Capture the cell that displays the provided text and extract its (x, y) central coordinate. 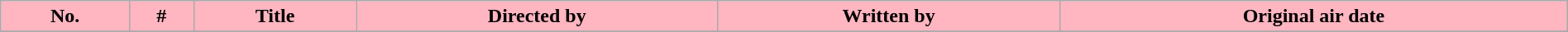
Original air date (1314, 16)
No. (65, 16)
Written by (889, 16)
Title (275, 16)
Directed by (537, 16)
# (162, 16)
